Determine the (X, Y) coordinate at the center of the cell enclosing the given text.  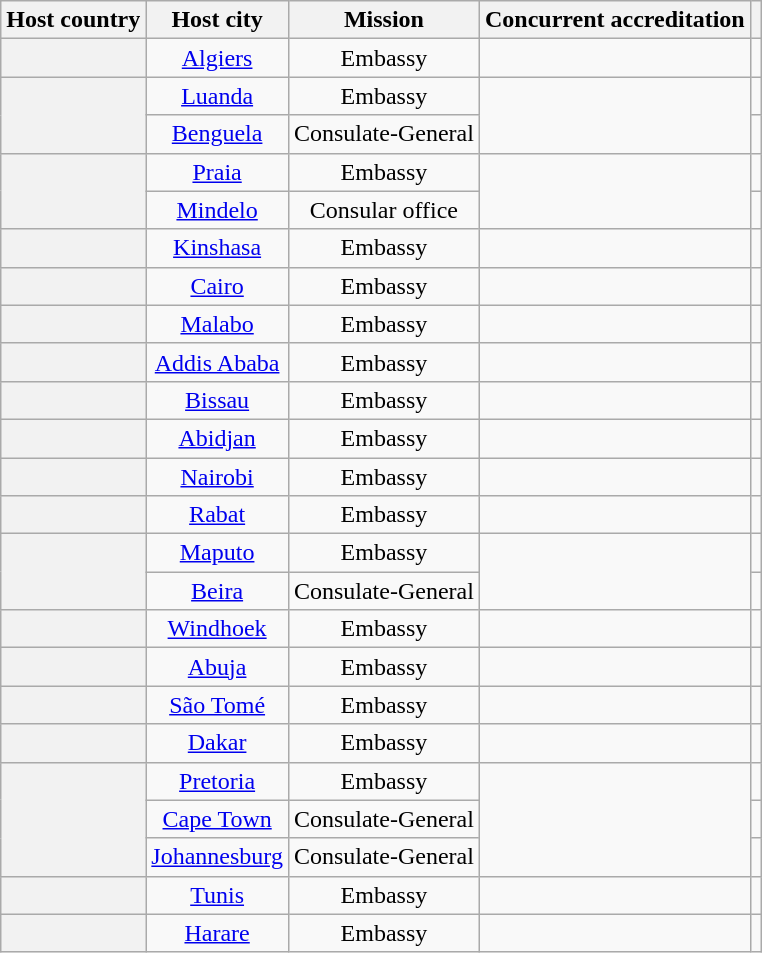
Abuja (218, 667)
Dakar (218, 743)
Host city (218, 20)
Johannesburg (218, 857)
Harare (218, 933)
Cairo (218, 286)
Host country (74, 20)
Nairobi (218, 477)
Pretoria (218, 781)
Addis Ababa (218, 362)
Luanda (218, 96)
Tunis (218, 895)
Kinshasa (218, 248)
São Tomé (218, 705)
Consular office (384, 210)
Abidjan (218, 438)
Praia (218, 172)
Cape Town (218, 819)
Benguela (218, 134)
Malabo (218, 324)
Mindelo (218, 210)
Rabat (218, 515)
Maputo (218, 553)
Mission (384, 20)
Algiers (218, 58)
Beira (218, 591)
Bissau (218, 400)
Concurrent accreditation (614, 20)
Windhoek (218, 629)
